Scan for the cell matching the given text and deliver its [X, Y] coordinate at center. 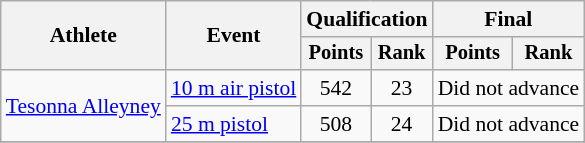
542 [336, 88]
Tesonna Alleyney [84, 106]
24 [402, 124]
508 [336, 124]
23 [402, 88]
25 m pistol [234, 124]
Qualification [366, 19]
Athlete [84, 36]
Final [509, 19]
10 m air pistol [234, 88]
Event [234, 36]
